Determine the (x, y) coordinate at the center of the cell enclosing the given text.  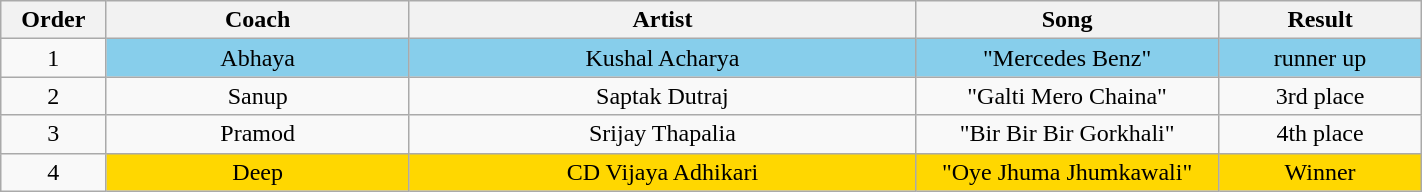
Pramod (258, 134)
Order (54, 20)
Srijay Thapalia (662, 134)
"Galti Mero Chaina" (1067, 96)
Deep (258, 172)
Saptak Dutraj (662, 96)
4th place (1320, 134)
"Bir Bir Bir Gorkhali" (1067, 134)
CD Vijaya Adhikari (662, 172)
Song (1067, 20)
"Mercedes Benz" (1067, 58)
Abhaya (258, 58)
Coach (258, 20)
"Oye Jhuma Jhumkawali" (1067, 172)
runner up (1320, 58)
Kushal Acharya (662, 58)
1 (54, 58)
Winner (1320, 172)
Artist (662, 20)
Result (1320, 20)
Sanup (258, 96)
4 (54, 172)
3rd place (1320, 96)
3 (54, 134)
2 (54, 96)
